Scan for the cell matching the given text and deliver its (X, Y) coordinate at center. 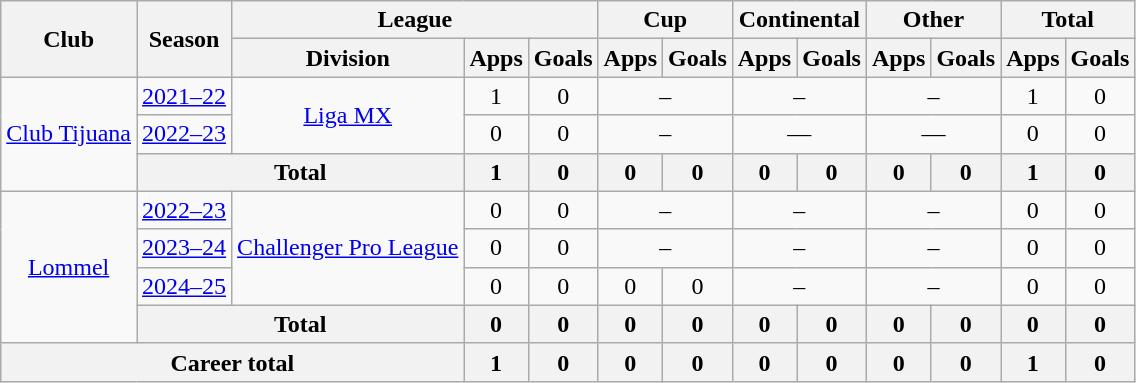
Cup (665, 20)
Division (348, 58)
Continental (799, 20)
Liga MX (348, 115)
2024–25 (184, 286)
Other (933, 20)
Club Tijuana (69, 134)
Club (69, 39)
Season (184, 39)
2021–22 (184, 96)
2023–24 (184, 248)
Career total (232, 362)
Lommel (69, 267)
League (415, 20)
Challenger Pro League (348, 248)
